From the cell containing the given text, extract its center point as [X, Y] coordinate. 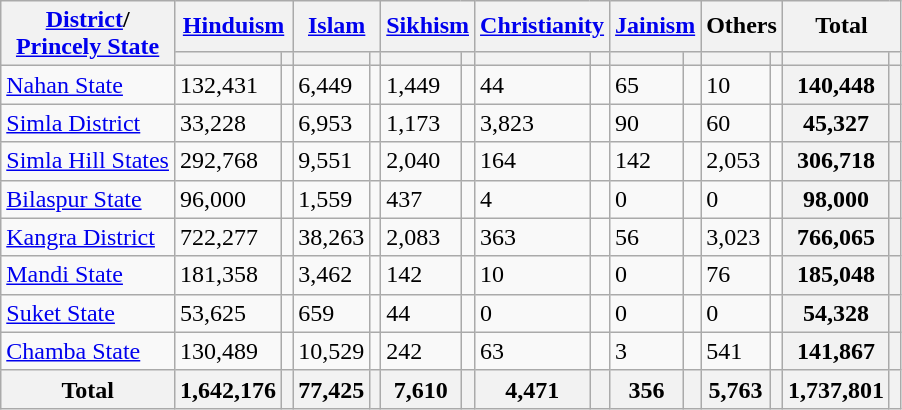
181,358 [228, 275]
56 [647, 237]
60 [736, 123]
242 [421, 351]
140,448 [836, 85]
90 [647, 123]
132,431 [228, 85]
Chamba State [88, 351]
Mandi State [88, 275]
1,737,801 [836, 389]
3 [647, 351]
7,610 [421, 389]
District/Princely State [88, 34]
4 [532, 199]
Hinduism [233, 26]
Sikhism [428, 26]
164 [532, 161]
Simla District [88, 123]
292,768 [228, 161]
3,823 [532, 123]
Simla Hill States [88, 161]
63 [532, 351]
1,559 [332, 199]
53,625 [228, 313]
96,000 [228, 199]
9,551 [332, 161]
185,048 [836, 275]
Bilaspur State [88, 199]
Jainism [656, 26]
437 [421, 199]
5,763 [736, 389]
3,023 [736, 237]
77,425 [332, 389]
98,000 [836, 199]
Islam [337, 26]
54,328 [836, 313]
541 [736, 351]
Christianity [542, 26]
3,462 [332, 275]
6,449 [332, 85]
33,228 [228, 123]
1,449 [421, 85]
766,065 [836, 237]
130,489 [228, 351]
45,327 [836, 123]
Nahan State [88, 85]
4,471 [532, 389]
2,053 [736, 161]
76 [736, 275]
10,529 [332, 351]
2,040 [421, 161]
2,083 [421, 237]
Kangra District [88, 237]
659 [332, 313]
6,953 [332, 123]
1,642,176 [228, 389]
356 [647, 389]
722,277 [228, 237]
38,263 [332, 237]
363 [532, 237]
141,867 [836, 351]
65 [647, 85]
Others [742, 26]
1,173 [421, 123]
Suket State [88, 313]
306,718 [836, 161]
